Extract the (X, Y) coordinate from the center of the cell holding the provided text.  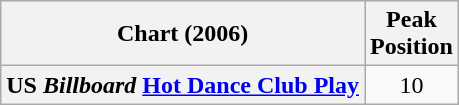
Chart (2006) (183, 34)
PeakPosition (412, 34)
10 (412, 85)
US Billboard Hot Dance Club Play (183, 85)
